Extract the (x, y) coordinate from the center of the cell holding the provided text.  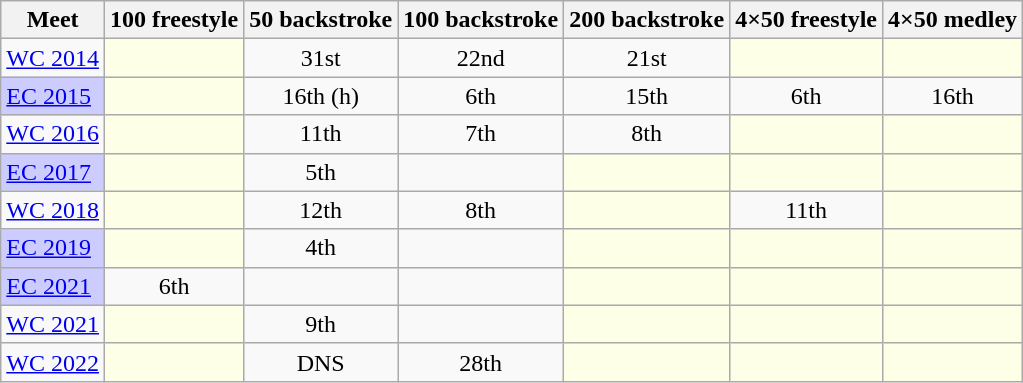
12th (321, 210)
EC 2021 (53, 286)
4×50 freestyle (806, 20)
5th (321, 172)
100 freestyle (174, 20)
EC 2015 (53, 96)
4th (321, 248)
WC 2022 (53, 362)
WC 2014 (53, 58)
28th (481, 362)
200 backstroke (647, 20)
50 backstroke (321, 20)
100 backstroke (481, 20)
WC 2016 (53, 134)
31st (321, 58)
21st (647, 58)
DNS (321, 362)
4×50 medley (953, 20)
9th (321, 324)
22nd (481, 58)
7th (481, 134)
15th (647, 96)
WC 2018 (53, 210)
EC 2017 (53, 172)
16th (953, 96)
16th (h) (321, 96)
EC 2019 (53, 248)
WC 2021 (53, 324)
Meet (53, 20)
